Determine the [x, y] coordinate at the center of the cell enclosing the given text.  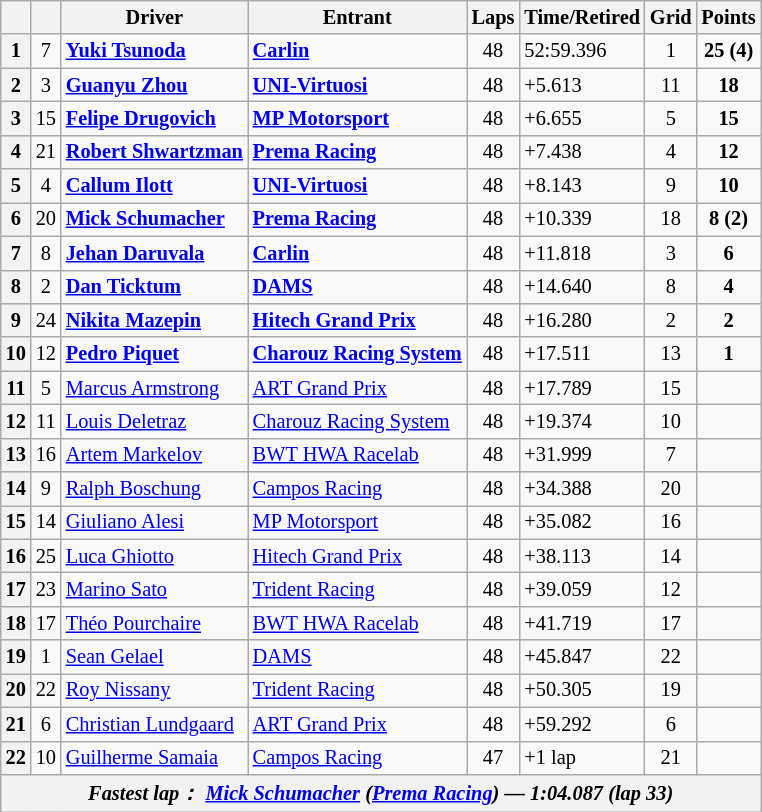
+59.292 [582, 724]
+14.640 [582, 287]
Marcus Armstrong [154, 388]
+8.143 [582, 186]
Laps [494, 17]
Grid [671, 17]
+41.719 [582, 623]
Time/Retired [582, 17]
+5.613 [582, 85]
Entrant [358, 17]
Giuliano Alesi [154, 522]
52:59.396 [582, 51]
Théo Pourchaire [154, 623]
+17.789 [582, 388]
+39.059 [582, 589]
Luca Ghiotto [154, 556]
Driver [154, 17]
+11.818 [582, 253]
+35.082 [582, 522]
+6.655 [582, 118]
23 [46, 589]
+34.388 [582, 489]
Robert Shwartzman [154, 152]
Points [729, 17]
24 [46, 320]
Pedro Piquet [154, 354]
25 [46, 556]
+17.511 [582, 354]
Nikita Mazepin [154, 320]
+31.999 [582, 455]
Guanyu Zhou [154, 85]
+19.374 [582, 421]
Jehan Daruvala [154, 253]
Fastest lap： Mick Schumacher (Prema Racing) — 1:04.087 (lap 33) [381, 792]
+45.847 [582, 657]
+1 lap [582, 758]
+50.305 [582, 690]
+10.339 [582, 219]
+7.438 [582, 152]
Mick Schumacher [154, 219]
8 (2) [729, 219]
Felipe Drugovich [154, 118]
+16.280 [582, 320]
Sean Gelael [154, 657]
Guilherme Samaia [154, 758]
Dan Ticktum [154, 287]
Yuki Tsunoda [154, 51]
Ralph Boschung [154, 489]
Marino Sato [154, 589]
+38.113 [582, 556]
47 [494, 758]
Callum Ilott [154, 186]
25 (4) [729, 51]
Christian Lundgaard [154, 724]
Roy Nissany [154, 690]
Artem Markelov [154, 455]
Louis Deletraz [154, 421]
